Scan for the cell matching the given text and deliver its (x, y) coordinate at center. 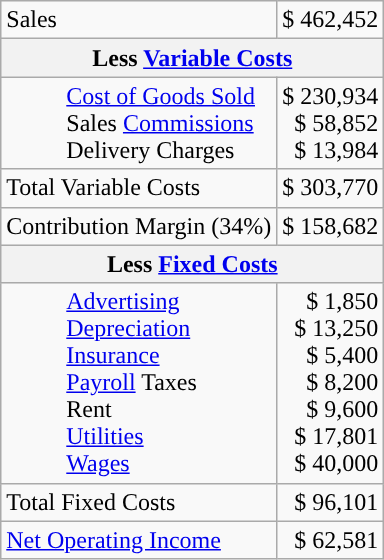
$ 158,682 (330, 226)
$ 96,101 (330, 502)
Total Variable Costs (139, 188)
Cost of Goods SoldSales CommissionsDelivery Charges (139, 123)
Less Variable Costs (192, 58)
$ 230,934 $ 58,852 $ 13,984 (330, 123)
Less Fixed Costs (192, 264)
$ 303,770 (330, 188)
$ 1,850$ 13,250$ 5,400$ 8,200$ 9,600$ 17,801$ 40,000 (330, 383)
$ 62,581 (330, 540)
AdvertisingDepreciationInsurancePayroll TaxesRentUtilitiesWages (139, 383)
$ 462,452 (330, 20)
Total Fixed Costs (139, 502)
Net Operating Income (139, 540)
Contribution Margin (34%) (139, 226)
Sales (139, 20)
